Search for the cell housing the specified text and yield its [x, y] center coordinate. 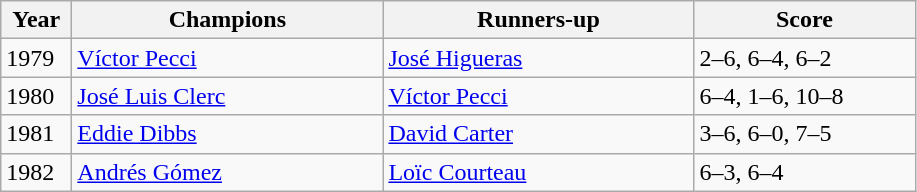
6–4, 1–6, 10–8 [804, 96]
1981 [36, 134]
6–3, 6–4 [804, 172]
Andrés Gómez [228, 172]
Runners-up [538, 20]
Year [36, 20]
Loïc Courteau [538, 172]
José Luis Clerc [228, 96]
Eddie Dibbs [228, 134]
3–6, 6–0, 7–5 [804, 134]
José Higueras [538, 58]
Score [804, 20]
2–6, 6–4, 6–2 [804, 58]
1980 [36, 96]
1979 [36, 58]
David Carter [538, 134]
1982 [36, 172]
Champions [228, 20]
